Find where the given text appears and provide that cell's center as (X, Y) coordinate. 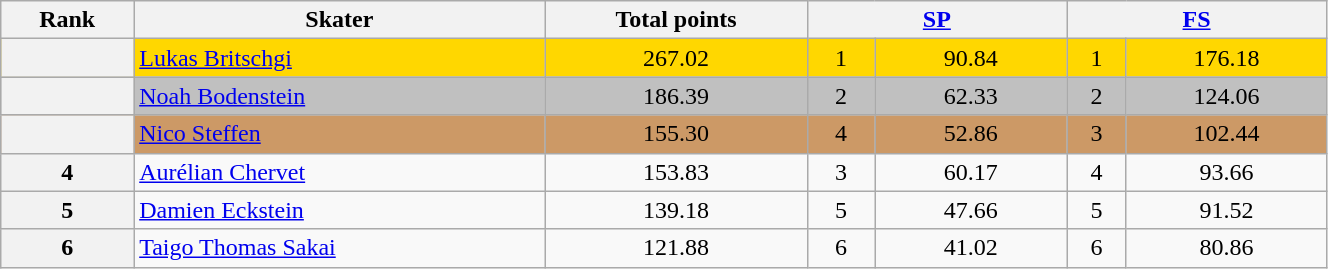
Damien Eckstein (340, 210)
60.17 (971, 172)
Aurélian Chervet (340, 172)
62.33 (971, 96)
93.66 (1226, 172)
155.30 (676, 134)
139.18 (676, 210)
Noah Bodenstein (340, 96)
52.86 (971, 134)
153.83 (676, 172)
Rank (68, 20)
47.66 (971, 210)
267.02 (676, 58)
Taigo Thomas Sakai (340, 248)
80.86 (1226, 248)
102.44 (1226, 134)
SP (937, 20)
41.02 (971, 248)
121.88 (676, 248)
Total points (676, 20)
186.39 (676, 96)
176.18 (1226, 58)
91.52 (1226, 210)
124.06 (1226, 96)
Skater (340, 20)
Nico Steffen (340, 134)
FS (1197, 20)
90.84 (971, 58)
Lukas Britschgi (340, 58)
